Identify which cell holds the provided text, then report its [X, Y] central coordinate. 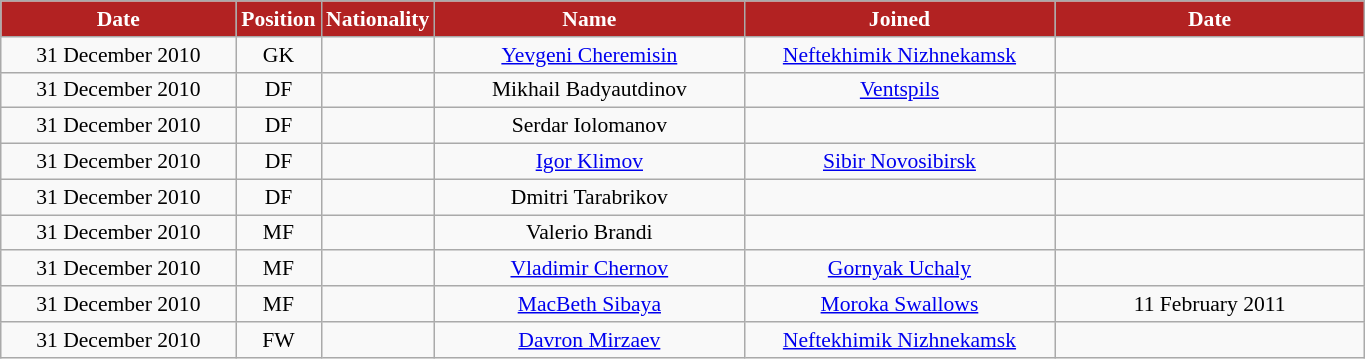
Nationality [378, 19]
Name [589, 19]
FW [278, 340]
Joined [899, 19]
Moroka Swallows [899, 304]
Ventspils [899, 90]
Yevgeni Cheremisin [589, 55]
11 February 2011 [1210, 304]
Davron Mirzaev [589, 340]
GK [278, 55]
Vladimir Chernov [589, 269]
Gornyak Uchaly [899, 269]
Position [278, 19]
MacBeth Sibaya [589, 304]
Sibir Novosibirsk [899, 162]
Mikhail Badyautdinov [589, 90]
Dmitri Tarabrikov [589, 197]
Igor Klimov [589, 162]
Valerio Brandi [589, 233]
Serdar Iolomanov [589, 126]
